Return (X, Y) of the center of cell containing provided text 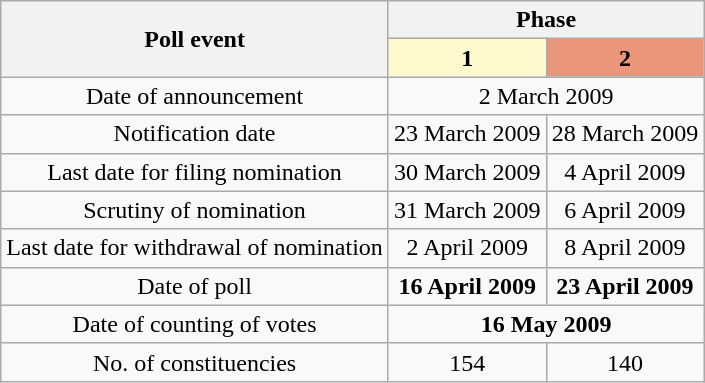
30 March 2009 (467, 172)
154 (467, 362)
16 May 2009 (546, 324)
28 March 2009 (625, 134)
1 (467, 58)
No. of constituencies (195, 362)
Last date for withdrawal of nomination (195, 248)
23 March 2009 (467, 134)
Date of counting of votes (195, 324)
4 April 2009 (625, 172)
Phase (546, 20)
2 April 2009 (467, 248)
Date of announcement (195, 96)
6 April 2009 (625, 210)
140 (625, 362)
8 April 2009 (625, 248)
Poll event (195, 39)
23 April 2009 (625, 286)
16 April 2009 (467, 286)
Notification date (195, 134)
Last date for filing nomination (195, 172)
31 March 2009 (467, 210)
2 March 2009 (546, 96)
Date of poll (195, 286)
Scrutiny of nomination (195, 210)
2 (625, 58)
